For the text-containing cell, return its midpoint in [X, Y] coordinate format. 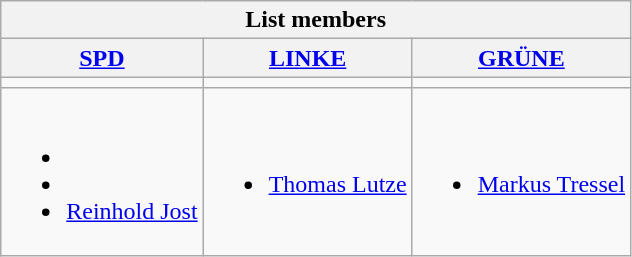
Reinhold Jost [102, 172]
Markus Tressel [521, 172]
SPD [102, 58]
Thomas Lutze [308, 172]
List members [316, 20]
GRÜNE [521, 58]
LINKE [308, 58]
